Locate the cell with the specified text and output its [x, y] center coordinate. 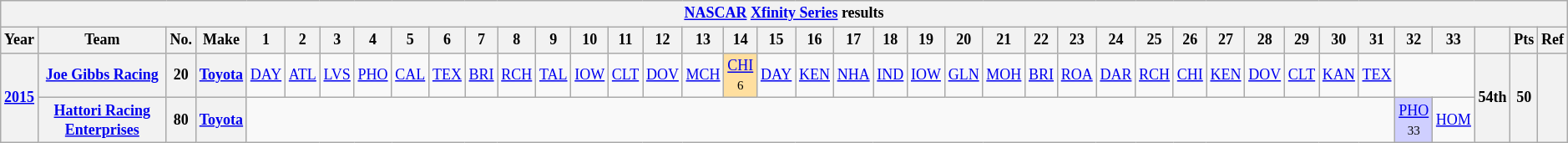
NASCAR Xfinity Series results [784, 13]
54th [1493, 97]
GLN [964, 75]
50 [1525, 97]
Hattori Racing Enterprises [102, 120]
MCH [703, 75]
31 [1377, 40]
3 [337, 40]
No. [180, 40]
18 [890, 40]
6 [448, 40]
7 [481, 40]
29 [1301, 40]
12 [663, 40]
MOH [1004, 75]
10 [589, 40]
PHO [372, 75]
KAN [1339, 75]
PHO33 [1414, 120]
CAL [411, 75]
13 [703, 40]
4 [372, 40]
80 [180, 120]
24 [1115, 40]
Make [220, 40]
27 [1226, 40]
CHI [1190, 75]
1 [266, 40]
32 [1414, 40]
9 [554, 40]
8 [517, 40]
TAL [554, 75]
ATL [302, 75]
21 [1004, 40]
2 [302, 40]
33 [1454, 40]
ROA [1077, 75]
CHI6 [741, 75]
2015 [20, 97]
5 [411, 40]
15 [776, 40]
30 [1339, 40]
DAR [1115, 75]
Pts [1525, 40]
22 [1042, 40]
17 [853, 40]
28 [1265, 40]
LVS [337, 75]
HOM [1454, 120]
Team [102, 40]
NHA [853, 75]
IND [890, 75]
Joe Gibbs Racing [102, 75]
25 [1155, 40]
26 [1190, 40]
14 [741, 40]
11 [626, 40]
Year [20, 40]
16 [815, 40]
23 [1077, 40]
19 [927, 40]
Ref [1553, 40]
